Identify which cell holds the provided text, then report its (X, Y) central coordinate. 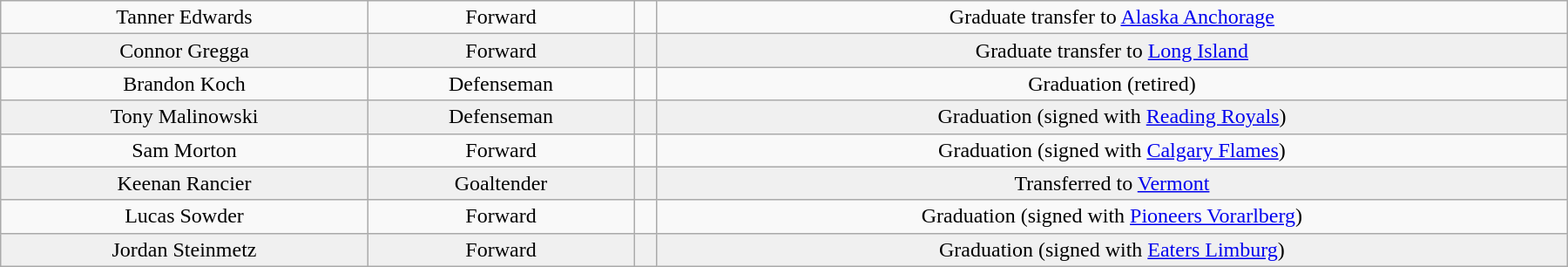
Goaltender (501, 183)
Jordan Steinmetz (185, 250)
Graduation (signed with Eaters Limburg) (1112, 250)
Brandon Koch (185, 84)
Tony Malinowski (185, 117)
Sam Morton (185, 150)
Graduation (signed with Reading Royals) (1112, 117)
Lucas Sowder (185, 216)
Transferred to Vermont (1112, 183)
Graduation (signed with Pioneers Vorarlberg) (1112, 216)
Graduate transfer to Alaska Anchorage (1112, 17)
Graduation (retired) (1112, 84)
Graduate transfer to Long Island (1112, 51)
Tanner Edwards (185, 17)
Graduation (signed with Calgary Flames) (1112, 150)
Keenan Rancier (185, 183)
Connor Gregga (185, 51)
